Return the [X, Y] coordinate for the center point of the cell that contains the specified text.  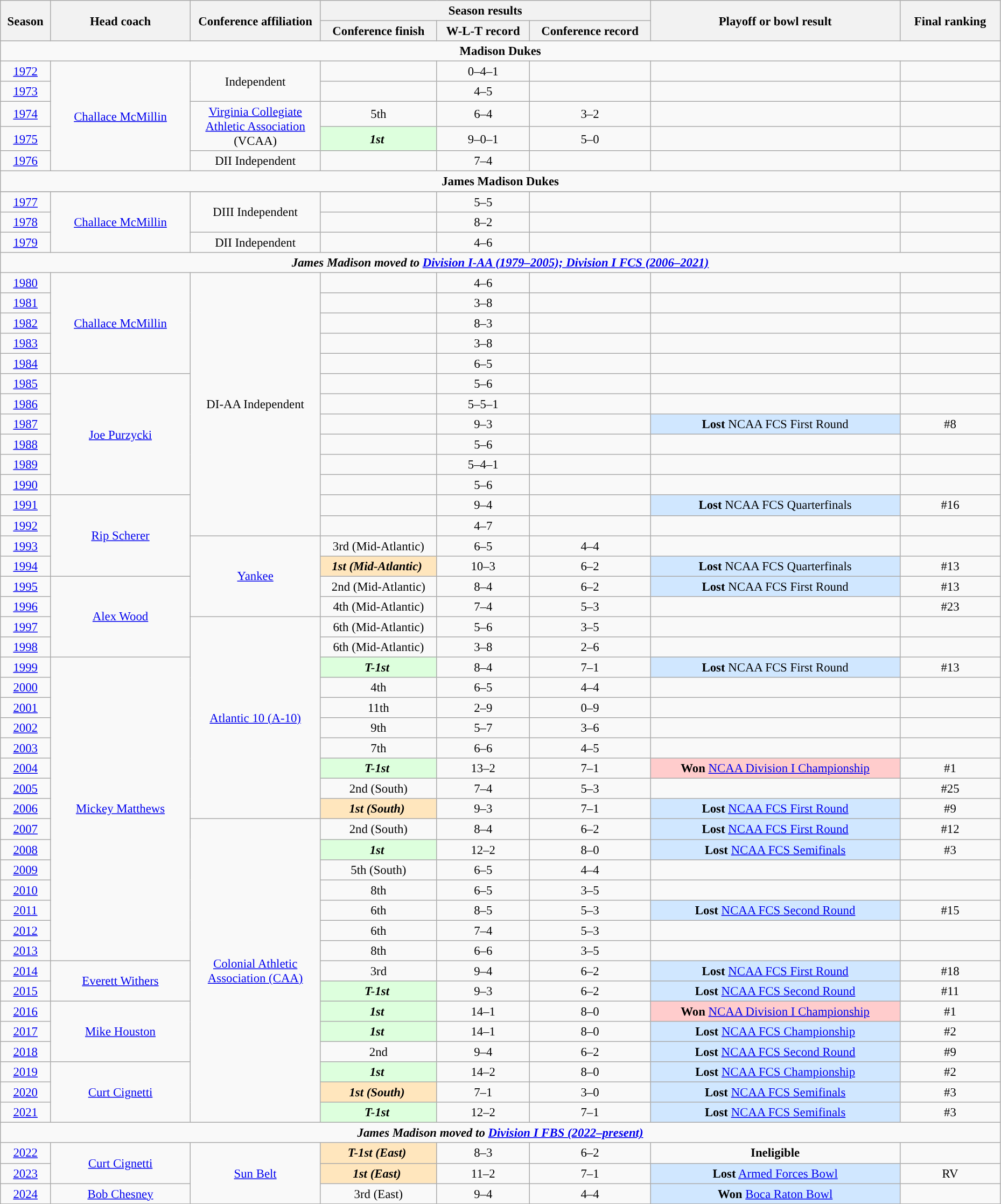
Head coach [121, 20]
1998 [26, 647]
James Madison moved to Division I-AA (1979–2005); Division I FCS (2006–2021) [501, 262]
#25 [950, 789]
2009 [26, 870]
1986 [26, 404]
1st (Mid-Atlantic) [379, 566]
6–4 [484, 114]
1990 [26, 485]
2016 [26, 1011]
1988 [26, 445]
Playoff or bowl result [775, 20]
3–6 [590, 728]
Bob Chesney [121, 1194]
2018 [26, 1052]
10–3 [484, 566]
2021 [26, 1112]
1982 [26, 323]
2010 [26, 890]
Conference affiliation [255, 20]
Final ranking [950, 20]
5–5–1 [484, 404]
8–5 [484, 910]
2008 [26, 850]
2020 [26, 1093]
2006 [26, 809]
1972 [26, 72]
1989 [26, 465]
3–0 [590, 1093]
1999 [26, 667]
14–2 [484, 1072]
2014 [26, 971]
Ineligible [775, 1153]
8–2 [484, 222]
11th [379, 708]
2012 [26, 930]
1996 [26, 607]
5–7 [484, 728]
1993 [26, 546]
2000 [26, 688]
5th (South) [379, 870]
1985 [26, 384]
Lost Armed Forces Bowl [775, 1173]
RV [950, 1173]
1997 [26, 627]
2001 [26, 708]
0–4–1 [484, 72]
3rd (Mid-Atlantic) [379, 546]
#11 [950, 991]
5–5 [484, 202]
#8 [950, 424]
#12 [950, 829]
1974 [26, 114]
#15 [950, 910]
2003 [26, 748]
1979 [26, 242]
1975 [26, 139]
1994 [26, 566]
1992 [26, 526]
13–2 [484, 768]
W-L-T record [484, 31]
11–2 [484, 1173]
1995 [26, 586]
Independent [255, 82]
Season [26, 20]
2002 [26, 728]
2–6 [590, 647]
#23 [950, 607]
2013 [26, 951]
Rip Scherer [121, 536]
Colonial Athletic Association (CAA) [255, 971]
1981 [26, 303]
1978 [26, 222]
Won Boca Raton Bowl [775, 1194]
T-1st (East) [379, 1153]
7th [379, 748]
Madison Dukes [501, 51]
3rd [379, 971]
4–7 [484, 526]
DIII Independent [255, 212]
Virginia Collegiate Athletic Association (VCAA) [255, 127]
Conference finish [379, 31]
1st (East) [379, 1173]
2015 [26, 991]
Season results [486, 11]
5–4–1 [484, 465]
2–9 [484, 708]
1983 [26, 344]
2nd [379, 1052]
2022 [26, 1153]
DI-AA Independent [255, 404]
#16 [950, 506]
3–2 [590, 114]
4th (Mid-Atlantic) [379, 607]
2004 [26, 768]
1980 [26, 283]
James Madison Dukes [501, 181]
Sun Belt [255, 1174]
2011 [26, 910]
James Madison moved to Division I FBS (2022–present) [501, 1133]
Yankee [255, 576]
1987 [26, 424]
Mickey Matthews [121, 809]
Joe Purzycki [121, 435]
9th [379, 728]
2024 [26, 1194]
2023 [26, 1173]
#18 [950, 971]
5th [379, 114]
1976 [26, 161]
2007 [26, 829]
5–0 [590, 139]
1984 [26, 363]
1973 [26, 92]
Everett Withers [121, 981]
2019 [26, 1072]
2nd (Mid-Atlantic) [379, 586]
3rd (East) [379, 1194]
1977 [26, 202]
Atlantic 10 (A-10) [255, 718]
0–9 [590, 708]
Mike Houston [121, 1032]
2017 [26, 1032]
2005 [26, 789]
4th [379, 688]
Alex Wood [121, 617]
9–0–1 [484, 139]
Conference record [590, 31]
1991 [26, 506]
